For the text-containing cell, return its midpoint in (x, y) coordinate format. 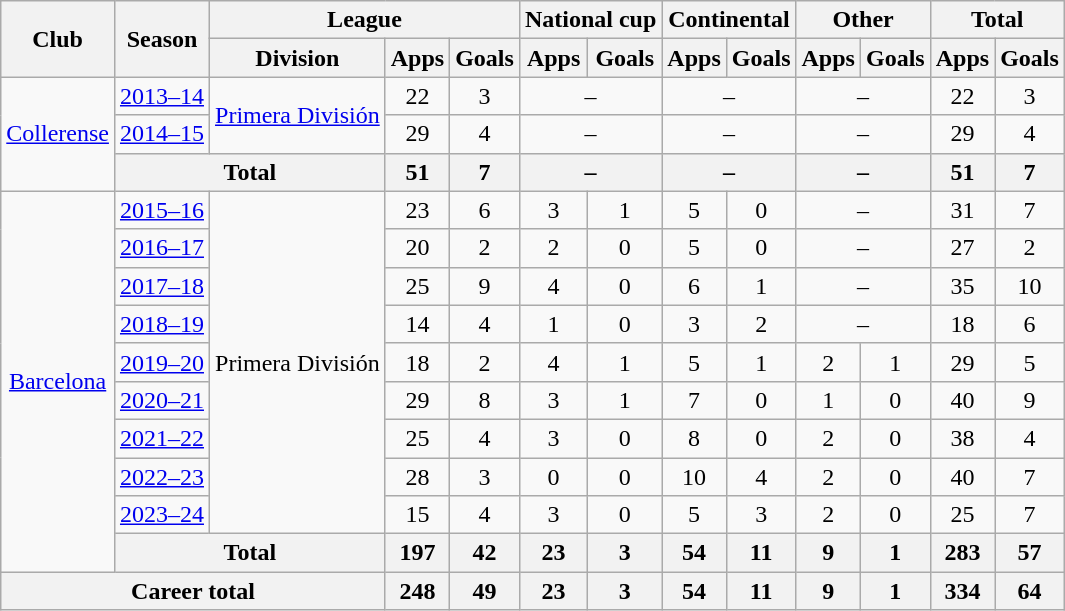
49 (485, 591)
27 (962, 248)
57 (1030, 553)
20 (417, 248)
2015–16 (162, 210)
197 (417, 553)
2023–24 (162, 515)
15 (417, 515)
Club (58, 39)
Career total (193, 591)
2013–14 (162, 96)
35 (962, 286)
Division (298, 58)
2019–20 (162, 362)
2022–23 (162, 477)
League (365, 20)
2016–17 (162, 248)
2017–18 (162, 286)
31 (962, 210)
14 (417, 324)
42 (485, 553)
28 (417, 477)
2020–21 (162, 400)
2018–19 (162, 324)
Other (863, 20)
2021–22 (162, 438)
Collerense (58, 134)
Season (162, 39)
Continental (729, 20)
334 (962, 591)
2014–15 (162, 134)
248 (417, 591)
38 (962, 438)
Barcelona (58, 382)
National cup (590, 20)
283 (962, 553)
64 (1030, 591)
